Detect which cell encompasses the target text, then output its [X, Y] center coordinate. 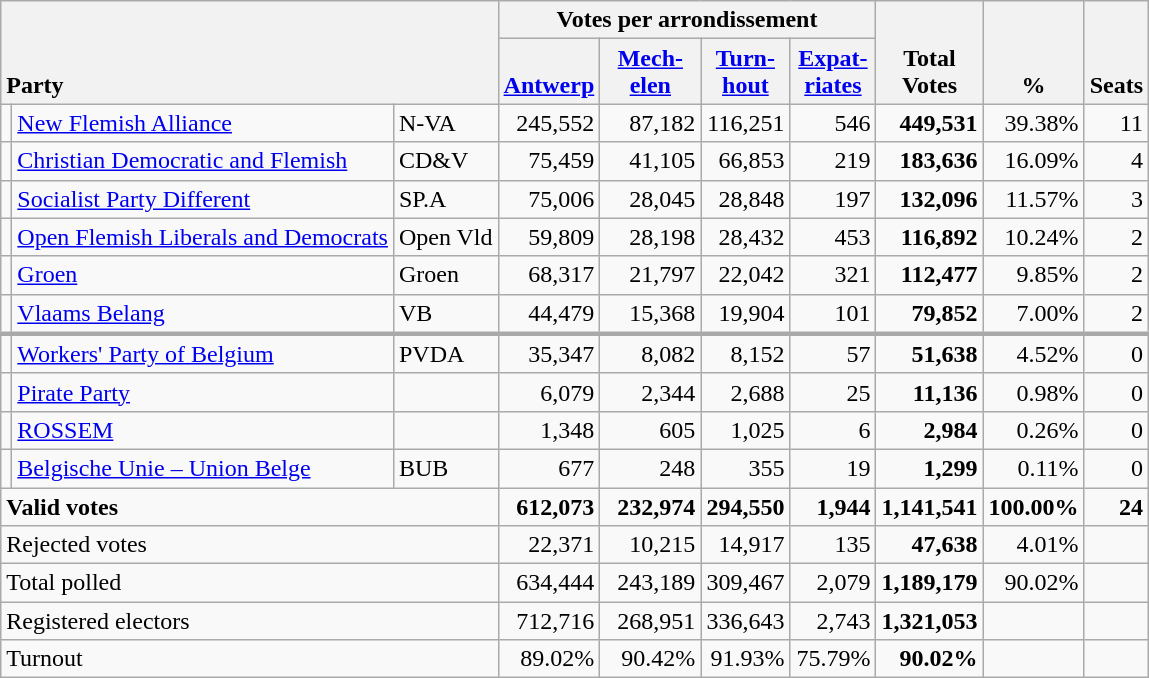
1,025 [746, 430]
135 [833, 545]
24 [1116, 507]
Registered electors [250, 621]
22,042 [746, 275]
66,853 [746, 161]
35,347 [549, 354]
44,479 [549, 314]
19 [833, 468]
1,299 [930, 468]
Belgische Unie – Union Belge [203, 468]
28,198 [650, 237]
309,467 [746, 583]
14,917 [746, 545]
89.02% [549, 659]
Seats [1116, 52]
28,045 [650, 199]
197 [833, 199]
1,141,541 [930, 507]
1,944 [833, 507]
51,638 [930, 354]
Open Vld [446, 237]
75.79% [833, 659]
BUB [446, 468]
57 [833, 354]
59,809 [549, 237]
15,368 [650, 314]
Votes per arrondissement [687, 20]
546 [833, 123]
321 [833, 275]
SP.A [446, 199]
453 [833, 237]
232,974 [650, 507]
243,189 [650, 583]
10.24% [1034, 237]
449,531 [930, 123]
25 [833, 392]
Valid votes [250, 507]
Turnout [250, 659]
245,552 [549, 123]
Pirate Party [203, 392]
Party [250, 52]
8,152 [746, 354]
1,321,053 [930, 621]
79,852 [930, 314]
47,638 [930, 545]
39.38% [1034, 123]
Total Votes [930, 52]
22,371 [549, 545]
41,105 [650, 161]
90.42% [650, 659]
6,079 [549, 392]
Rejected votes [250, 545]
268,951 [650, 621]
11.57% [1034, 199]
112,477 [930, 275]
2,079 [833, 583]
219 [833, 161]
336,643 [746, 621]
100.00% [1034, 507]
N-VA [446, 123]
75,006 [549, 199]
28,432 [746, 237]
7.00% [1034, 314]
CD&V [446, 161]
28,848 [746, 199]
612,073 [549, 507]
91.93% [746, 659]
1,189,179 [930, 583]
3 [1116, 199]
11 [1116, 123]
19,904 [746, 314]
Vlaams Belang [203, 314]
Turn- hout [746, 72]
10,215 [650, 545]
87,182 [650, 123]
16.09% [1034, 161]
116,251 [746, 123]
Workers' Party of Belgium [203, 354]
New Flemish Alliance [203, 123]
% [1034, 52]
VB [446, 314]
Total polled [250, 583]
Antwerp [549, 72]
1,348 [549, 430]
Open Flemish Liberals and Democrats [203, 237]
355 [746, 468]
PVDA [446, 354]
4 [1116, 161]
Christian Democratic and Flemish [203, 161]
Expat- riates [833, 72]
0.11% [1034, 468]
9.85% [1034, 275]
0.26% [1034, 430]
6 [833, 430]
21,797 [650, 275]
8,082 [650, 354]
101 [833, 314]
116,892 [930, 237]
Socialist Party Different [203, 199]
294,550 [746, 507]
712,716 [549, 621]
634,444 [549, 583]
0.98% [1034, 392]
Mech- elen [650, 72]
4.01% [1034, 545]
183,636 [930, 161]
68,317 [549, 275]
ROSSEM [203, 430]
2,688 [746, 392]
2,743 [833, 621]
248 [650, 468]
11,136 [930, 392]
132,096 [930, 199]
2,984 [930, 430]
2,344 [650, 392]
605 [650, 430]
75,459 [549, 161]
677 [549, 468]
4.52% [1034, 354]
